Return the [x, y] coordinate for the center point of the cell that contains the specified text.  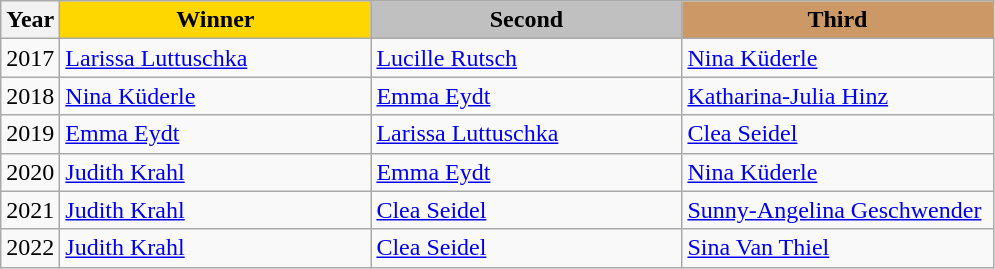
Third [838, 20]
Sina Van Thiel [838, 248]
2022 [30, 248]
Year [30, 20]
Winner [216, 20]
Katharina-Julia Hinz [838, 96]
Sunny-Angelina Geschwender [838, 210]
2018 [30, 96]
2021 [30, 210]
Second [526, 20]
2019 [30, 134]
2020 [30, 172]
2017 [30, 58]
Lucille Rutsch [526, 58]
